Find where the given text appears and provide that cell's center as [x, y] coordinate. 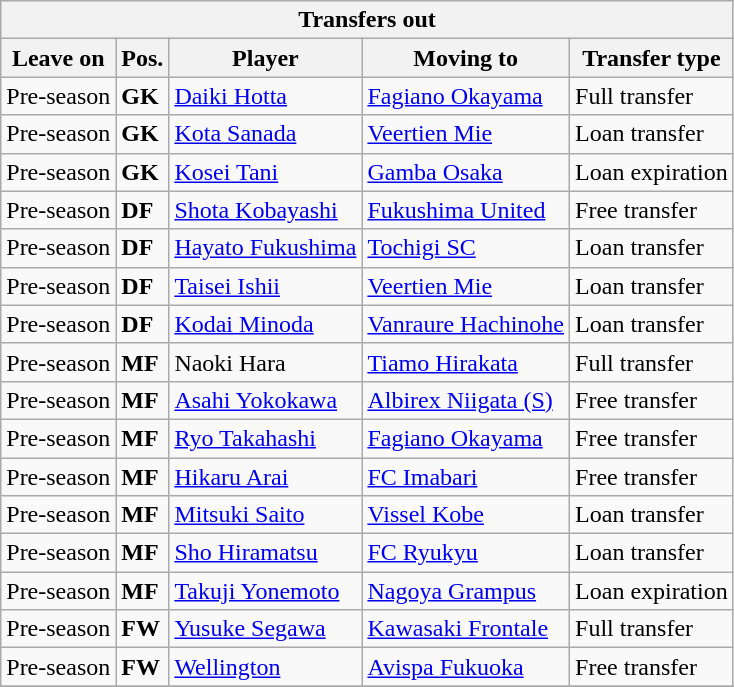
Wellington [266, 667]
Gamba Osaka [466, 172]
Takuji Yonemoto [266, 591]
Transfer type [652, 58]
Naoki Hara [266, 362]
Taisei Ishii [266, 286]
Leave on [58, 58]
Vanraure Hachinohe [466, 324]
Tochigi SC [466, 248]
Moving to [466, 58]
Kota Sanada [266, 134]
Albirex Niigata (S) [466, 400]
Fukushima United [466, 210]
Yusuke Segawa [266, 629]
Avispa Fukuoka [466, 667]
Transfers out [367, 20]
Kosei Tani [266, 172]
Player [266, 58]
Vissel Kobe [466, 515]
Daiki Hotta [266, 96]
Mitsuki Saito [266, 515]
FC Imabari [466, 477]
Hayato Fukushima [266, 248]
Tiamo Hirakata [466, 362]
Ryo Takahashi [266, 438]
Kodai Minoda [266, 324]
Sho Hiramatsu [266, 553]
Nagoya Grampus [466, 591]
Shota Kobayashi [266, 210]
Pos. [142, 58]
Kawasaki Frontale [466, 629]
Hikaru Arai [266, 477]
Asahi Yokokawa [266, 400]
FC Ryukyu [466, 553]
